Output the [x, y] coordinate of the center of the cell containing the given text.  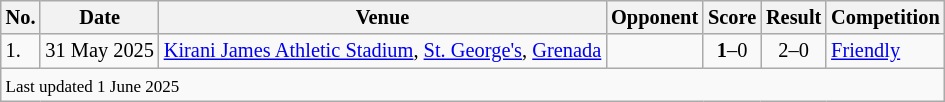
Result [794, 17]
1. [21, 51]
Opponent [654, 17]
Competition [885, 17]
No. [21, 17]
Score [732, 17]
31 May 2025 [99, 51]
2–0 [794, 51]
Date [99, 17]
Venue [382, 17]
Kirani James Athletic Stadium, St. George's, Grenada [382, 51]
Friendly [885, 51]
Last updated 1 June 2025 [473, 85]
1–0 [732, 51]
